Detect which cell encompasses the target text, then output its (X, Y) center coordinate. 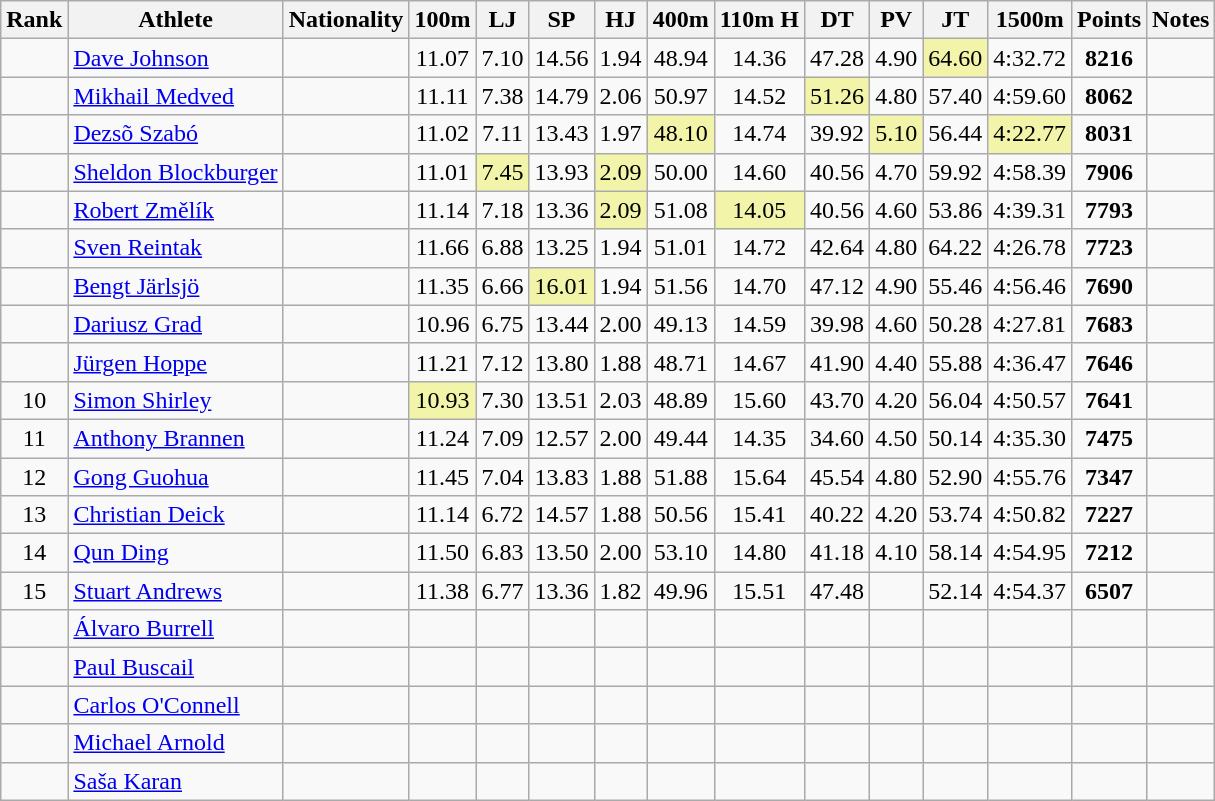
4:50.82 (1030, 515)
55.88 (956, 362)
4:22.77 (1030, 134)
4:50.57 (1030, 400)
Michael Arnold (176, 743)
49.13 (680, 324)
51.01 (680, 248)
11.21 (442, 362)
14.52 (759, 96)
6.66 (502, 286)
4:58.39 (1030, 172)
51.26 (838, 96)
5.10 (896, 134)
6.72 (502, 515)
57.40 (956, 96)
50.00 (680, 172)
Paul Buscail (176, 667)
14.59 (759, 324)
Nationality (346, 20)
14.67 (759, 362)
6.75 (502, 324)
13.44 (562, 324)
8216 (1108, 58)
4:26.78 (1030, 248)
50.97 (680, 96)
49.96 (680, 591)
1500m (1030, 20)
14.05 (759, 210)
HJ (620, 20)
12.57 (562, 438)
4.70 (896, 172)
6.88 (502, 248)
14.35 (759, 438)
51.56 (680, 286)
Qun Ding (176, 553)
6.83 (502, 553)
Rank (34, 20)
11.38 (442, 591)
13 (34, 515)
4:36.47 (1030, 362)
14 (34, 553)
1.82 (620, 591)
14.79 (562, 96)
6507 (1108, 591)
34.60 (838, 438)
13.83 (562, 477)
52.90 (956, 477)
7906 (1108, 172)
7.04 (502, 477)
4.50 (896, 438)
Carlos O'Connell (176, 705)
7475 (1108, 438)
Dave Johnson (176, 58)
Gong Guohua (176, 477)
14.74 (759, 134)
14.72 (759, 248)
42.64 (838, 248)
11.50 (442, 553)
15.60 (759, 400)
11.66 (442, 248)
Mikhail Medved (176, 96)
Sheldon Blockburger (176, 172)
11.01 (442, 172)
13.51 (562, 400)
48.89 (680, 400)
14.57 (562, 515)
50.28 (956, 324)
40.22 (838, 515)
4:56.46 (1030, 286)
55.46 (956, 286)
7690 (1108, 286)
10 (34, 400)
10.96 (442, 324)
43.70 (838, 400)
7.11 (502, 134)
Simon Shirley (176, 400)
15 (34, 591)
7646 (1108, 362)
14.70 (759, 286)
Athlete (176, 20)
11.35 (442, 286)
13.50 (562, 553)
Robert Změlík (176, 210)
LJ (502, 20)
53.10 (680, 553)
7641 (1108, 400)
51.88 (680, 477)
13.93 (562, 172)
4:32.72 (1030, 58)
400m (680, 20)
49.44 (680, 438)
10.93 (442, 400)
64.22 (956, 248)
45.54 (838, 477)
7.18 (502, 210)
39.98 (838, 324)
13.43 (562, 134)
41.90 (838, 362)
2.06 (620, 96)
13.25 (562, 248)
4:27.81 (1030, 324)
8031 (1108, 134)
47.48 (838, 591)
4:54.95 (1030, 553)
PV (896, 20)
15.41 (759, 515)
Stuart Andrews (176, 591)
7.30 (502, 400)
14.56 (562, 58)
41.18 (838, 553)
7.38 (502, 96)
100m (442, 20)
53.86 (956, 210)
47.12 (838, 286)
7683 (1108, 324)
Jürgen Hoppe (176, 362)
14.36 (759, 58)
11.45 (442, 477)
13.80 (562, 362)
15.64 (759, 477)
52.14 (956, 591)
7227 (1108, 515)
Sven Reintak (176, 248)
2.03 (620, 400)
4:35.30 (1030, 438)
14.80 (759, 553)
39.92 (838, 134)
4:59.60 (1030, 96)
11.11 (442, 96)
11.24 (442, 438)
64.60 (956, 58)
Dariusz Grad (176, 324)
51.08 (680, 210)
48.94 (680, 58)
7347 (1108, 477)
Álvaro Burrell (176, 629)
48.71 (680, 362)
4:54.37 (1030, 591)
DT (838, 20)
50.14 (956, 438)
47.28 (838, 58)
4.10 (896, 553)
Bengt Järlsjö (176, 286)
14.60 (759, 172)
7.09 (502, 438)
7212 (1108, 553)
JT (956, 20)
Saša Karan (176, 781)
7723 (1108, 248)
58.14 (956, 553)
7.12 (502, 362)
Notes (1181, 20)
48.10 (680, 134)
11.02 (442, 134)
4.40 (896, 362)
56.44 (956, 134)
59.92 (956, 172)
53.74 (956, 515)
7.45 (502, 172)
12 (34, 477)
7.10 (502, 58)
1.97 (620, 134)
50.56 (680, 515)
15.51 (759, 591)
Points (1108, 20)
4:55.76 (1030, 477)
11 (34, 438)
Dezsõ Szabó (176, 134)
110m H (759, 20)
16.01 (562, 286)
6.77 (502, 591)
Christian Deick (176, 515)
4:39.31 (1030, 210)
SP (562, 20)
8062 (1108, 96)
11.07 (442, 58)
7793 (1108, 210)
Anthony Brannen (176, 438)
56.04 (956, 400)
